Locate the cell with the specified text and output its (X, Y) center coordinate. 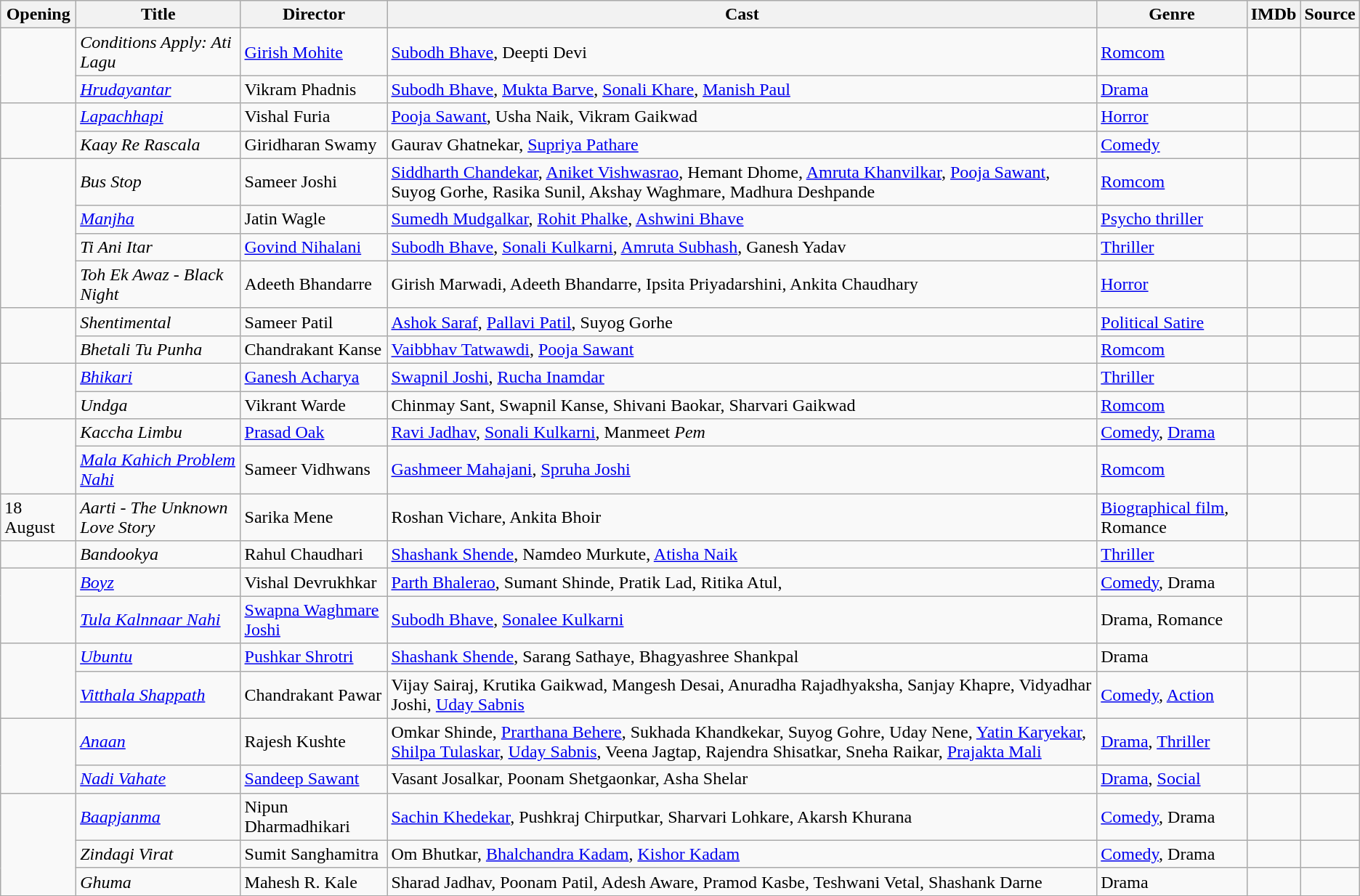
Ubuntu (158, 657)
Drama, Social (1172, 779)
Sandeep Sawant (314, 779)
Subodh Bhave, Sonalee Kulkarni (742, 620)
Girish Mohite (314, 52)
Comedy (1172, 144)
Shentimental (158, 322)
Subodh Bhave, Mukta Barve, Sonali Khare, Manish Paul (742, 89)
Mahesh R. Kale (314, 881)
Pushkar Shrotri (314, 657)
Drama, Romance (1172, 620)
Source (1329, 15)
Sameer Joshi (314, 182)
Chandrakant Pawar (314, 694)
Psycho thriller (1172, 219)
Jatin Wagle (314, 219)
Genre (1172, 15)
Title (158, 15)
Political Satire (1172, 322)
Undga (158, 404)
Gashmeer Mahajani, Spruha Joshi (742, 471)
Toh Ek Awaz - Black Night (158, 285)
Vishal Furia (314, 117)
Ganesh Acharya (314, 377)
Sumit Sanghamitra (314, 854)
Vikrant Warde (314, 404)
Bandookya (158, 555)
Boyz (158, 582)
Ghuma (158, 881)
Kaccha Limbu (158, 433)
Rajesh Kushte (314, 742)
Opening (39, 15)
Sachin Khedekar, Pushkraj Chirputkar, Sharvari Lohkare, Akarsh Khurana (742, 816)
Nadi Vahate (158, 779)
Lapachhapi (158, 117)
18 August (39, 517)
Conditions Apply: Ati Lagu (158, 52)
Vitthala Shappath (158, 694)
Bus Stop (158, 182)
IMDb (1274, 15)
Sarika Mene (314, 517)
Parth Bhalerao, Sumant Shinde, Pratik Lad, Ritika Atul, (742, 582)
Shashank Shende, Sarang Sathaye, Bhagyashree Shankpal (742, 657)
Tula Kalnnaar Nahi (158, 620)
Vasant Josalkar, Poonam Shetgaonkar, Asha Shelar (742, 779)
Director (314, 15)
Hrudayantar (158, 89)
Subodh Bhave, Deepti Devi (742, 52)
Giridharan Swamy (314, 144)
Comedy, Action (1172, 694)
Om Bhutkar, Bhalchandra Kadam, Kishor Kadam (742, 854)
Chinmay Sant, Swapnil Kanse, Shivani Baokar, Sharvari Gaikwad (742, 404)
Govind Nihalani (314, 247)
Kaay Re Rascala (158, 144)
Sameer Vidhwans (314, 471)
Prasad Oak (314, 433)
Rahul Chaudhari (314, 555)
Shashank Shende, Namdeo Murkute, Atisha Naik (742, 555)
Nipun Dharmadhikari (314, 816)
Vaibbhav Tatwawdi, Pooja Sawant (742, 349)
Anaan (158, 742)
Biographical film, Romance (1172, 517)
Aarti - The Unknown Love Story (158, 517)
Vishal Devrukhkar (314, 582)
Girish Marwadi, Adeeth Bhandarre, Ipsita Priyadarshini, Ankita Chaudhary (742, 285)
Vikram Phadnis (314, 89)
Sumedh Mudgalkar, Rohit Phalke, Ashwini Bhave (742, 219)
Roshan Vichare, Ankita Bhoir (742, 517)
Bhetali Tu Punha (158, 349)
Subodh Bhave, Sonali Kulkarni, Amruta Subhash, Ganesh Yadav (742, 247)
Sharad Jadhav, Poonam Patil, Adesh Aware, Pramod Kasbe, Teshwani Vetal, Shashank Darne (742, 881)
Baapjanma (158, 816)
Ti Ani Itar (158, 247)
Manjha (158, 219)
Siddharth Chandekar, Aniket Vishwasrao, Hemant Dhome, Amruta Khanvilkar, Pooja Sawant, Suyog Gorhe, Rasika Sunil, Akshay Waghmare, Madhura Deshpande (742, 182)
Chandrakant Kanse (314, 349)
Adeeth Bhandarre (314, 285)
Ravi Jadhav, Sonali Kulkarni, Manmeet Pem (742, 433)
Bhikari (158, 377)
Cast (742, 15)
Pooja Sawant, Usha Naik, Vikram Gaikwad (742, 117)
Mala Kahich Problem Nahi (158, 471)
Swapnil Joshi, Rucha Inamdar (742, 377)
Gaurav Ghatnekar, Supriya Pathare (742, 144)
Ashok Saraf, Pallavi Patil, Suyog Gorhe (742, 322)
Sameer Patil (314, 322)
Drama, Thriller (1172, 742)
Swapna Waghmare Joshi (314, 620)
Zindagi Virat (158, 854)
Vijay Sairaj, Krutika Gaikwad, Mangesh Desai, Anuradha Rajadhyaksha, Sanjay Khapre, Vidyadhar Joshi, Uday Sabnis (742, 694)
